From the cell containing the given text, extract its center point as [X, Y] coordinate. 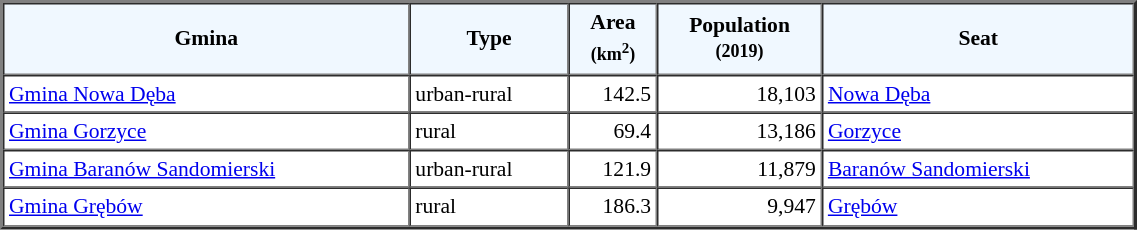
Type [488, 38]
13,186 [740, 131]
186.3 [613, 207]
121.9 [613, 169]
Seat [978, 38]
Gorzyce [978, 131]
Gmina [206, 38]
69.4 [613, 131]
18,103 [740, 93]
142.5 [613, 93]
Gmina Gorzyce [206, 131]
Nowa Dęba [978, 93]
Gmina Grębów [206, 207]
11,879 [740, 169]
Grębów [978, 207]
Gmina Baranów Sandomierski [206, 169]
Population(2019) [740, 38]
Gmina Nowa Dęba [206, 93]
9,947 [740, 207]
Baranów Sandomierski [978, 169]
Area(km2) [613, 38]
